Pinpoint the cell where the given text exists, returning its (X, Y) midpoint coordinate. 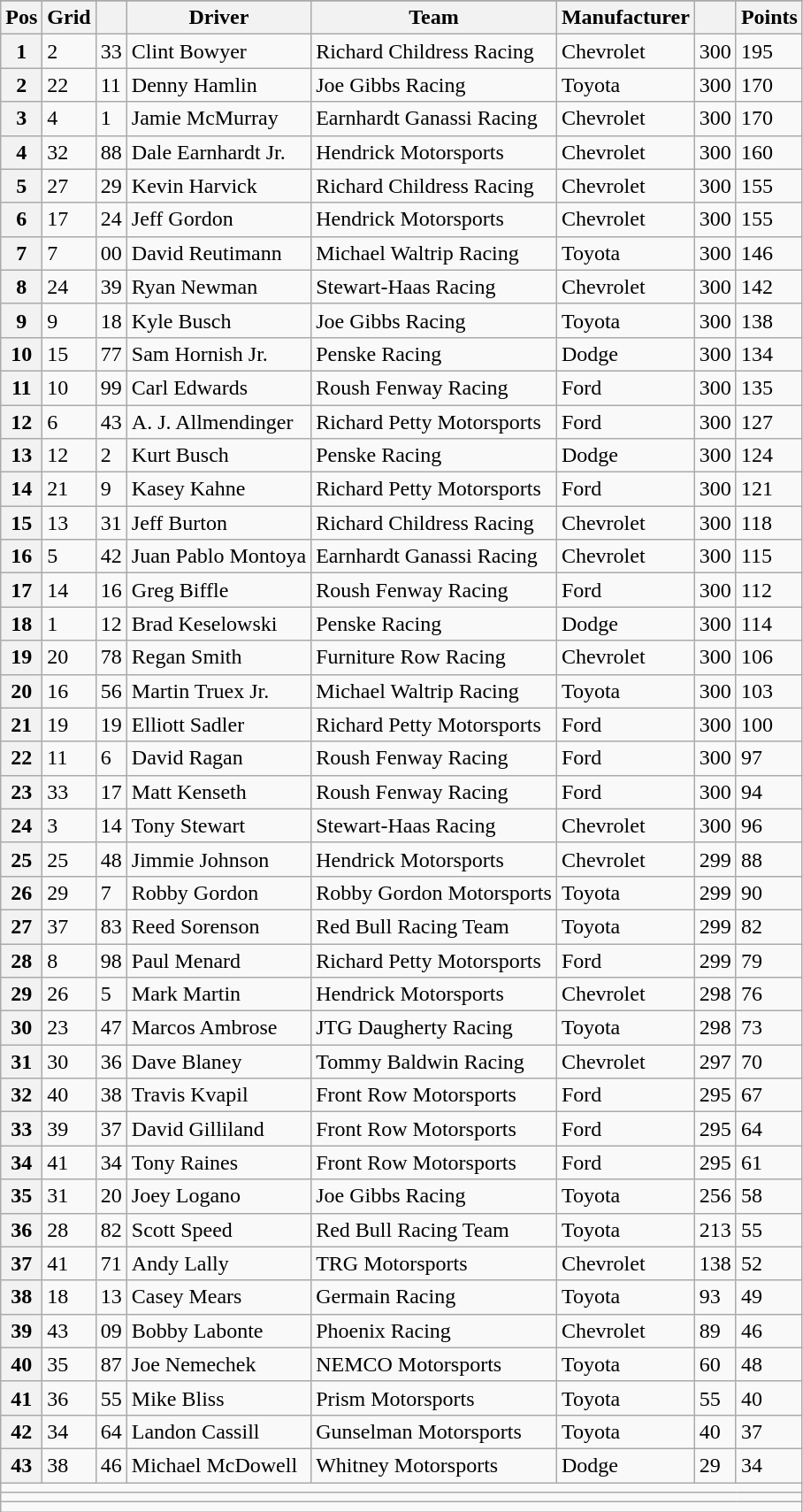
Robby Gordon (218, 893)
70 (769, 1062)
83 (111, 926)
Jamie McMurray (218, 119)
52 (769, 1263)
Kyle Busch (218, 320)
115 (769, 556)
76 (769, 994)
Scott Speed (218, 1230)
Landon Cassill (218, 1431)
Pos (21, 18)
Casey Mears (218, 1297)
58 (769, 1196)
Robby Gordon Motorsports (434, 893)
93 (715, 1297)
David Reutimann (218, 253)
67 (769, 1095)
60 (715, 1364)
118 (769, 523)
Prism Motorsports (434, 1398)
146 (769, 253)
Driver (218, 18)
NEMCO Motorsports (434, 1364)
Grid (69, 18)
Regan Smith (218, 657)
Dale Earnhardt Jr. (218, 152)
134 (769, 354)
David Gilliland (218, 1129)
Jimmie Johnson (218, 859)
David Ragan (218, 758)
Whitney Motorsports (434, 1465)
47 (111, 1028)
Gunselman Motorsports (434, 1431)
90 (769, 893)
124 (769, 456)
142 (769, 287)
Andy Lally (218, 1263)
Denny Hamlin (218, 85)
Kasey Kahne (218, 489)
JTG Daugherty Racing (434, 1028)
Ryan Newman (218, 287)
Martin Truex Jr. (218, 691)
77 (111, 354)
112 (769, 590)
49 (769, 1297)
114 (769, 624)
09 (111, 1331)
Phoenix Racing (434, 1331)
Kurt Busch (218, 456)
121 (769, 489)
127 (769, 422)
99 (111, 388)
00 (111, 253)
71 (111, 1263)
Joey Logano (218, 1196)
89 (715, 1331)
Carl Edwards (218, 388)
Juan Pablo Montoya (218, 556)
Clint Bowyer (218, 51)
Elliott Sadler (218, 725)
Mark Martin (218, 994)
Brad Keselowski (218, 624)
Travis Kvapil (218, 1095)
A. J. Allmendinger (218, 422)
297 (715, 1062)
256 (715, 1196)
Michael McDowell (218, 1465)
Greg Biffle (218, 590)
195 (769, 51)
Bobby Labonte (218, 1331)
Points (769, 18)
Reed Sorenson (218, 926)
Jeff Gordon (218, 219)
78 (111, 657)
TRG Motorsports (434, 1263)
Joe Nemechek (218, 1364)
Team (434, 18)
213 (715, 1230)
135 (769, 388)
Tommy Baldwin Racing (434, 1062)
Tony Raines (218, 1163)
100 (769, 725)
Germain Racing (434, 1297)
Tony Stewart (218, 825)
56 (111, 691)
Mike Bliss (218, 1398)
61 (769, 1163)
97 (769, 758)
Jeff Burton (218, 523)
98 (111, 960)
Manufacturer (625, 18)
94 (769, 792)
Marcos Ambrose (218, 1028)
160 (769, 152)
79 (769, 960)
106 (769, 657)
Dave Blaney (218, 1062)
87 (111, 1364)
73 (769, 1028)
103 (769, 691)
Matt Kenseth (218, 792)
Furniture Row Racing (434, 657)
96 (769, 825)
Paul Menard (218, 960)
Kevin Harvick (218, 186)
Sam Hornish Jr. (218, 354)
